From the cell containing the given text, extract its center point as [X, Y] coordinate. 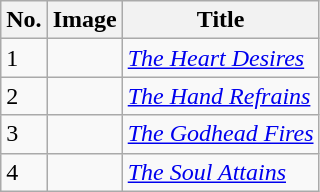
The Soul Attains [220, 172]
4 [24, 172]
No. [24, 20]
Title [220, 20]
3 [24, 134]
2 [24, 96]
The Hand Refrains [220, 96]
The Heart Desires [220, 58]
Image [84, 20]
1 [24, 58]
The Godhead Fires [220, 134]
